Capture the cell that displays the provided text and extract its [x, y] central coordinate. 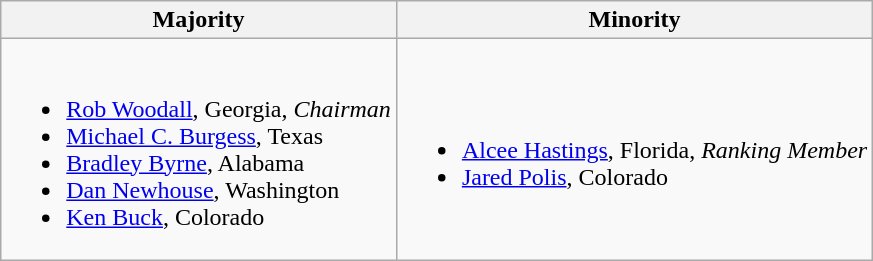
Rob Woodall, Georgia, ChairmanMichael C. Burgess, TexasBradley Byrne, AlabamaDan Newhouse, WashingtonKen Buck, Colorado [199, 150]
Alcee Hastings, Florida, Ranking MemberJared Polis, Colorado [634, 150]
Majority [199, 20]
Minority [634, 20]
